Detect which cell encompasses the target text, then output its (X, Y) center coordinate. 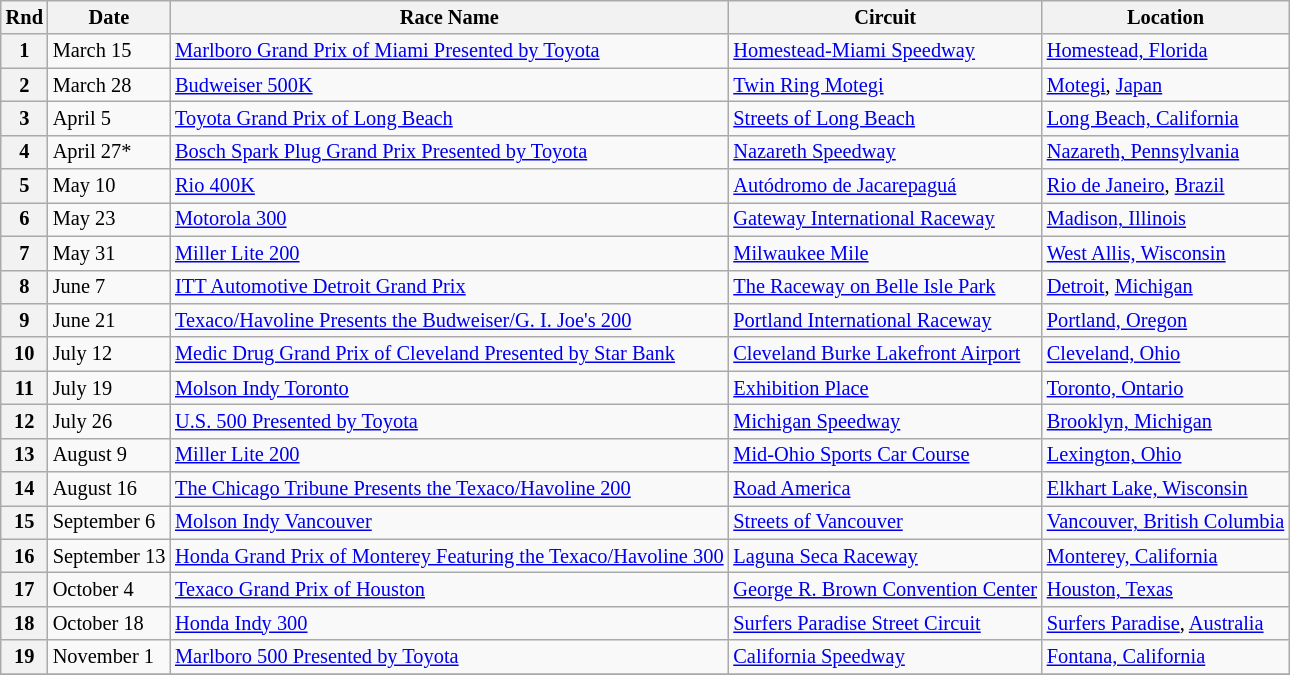
11 (24, 388)
U.S. 500 Presented by Toyota (449, 421)
5 (24, 186)
Long Beach, California (1166, 118)
October 18 (109, 623)
October 4 (109, 589)
6 (24, 219)
Medic Drug Grand Prix of Cleveland Presented by Star Bank (449, 354)
16 (24, 556)
July 26 (109, 421)
August 9 (109, 455)
March 15 (109, 51)
The Chicago Tribune Presents the Texaco/Havoline 200 (449, 489)
Honda Grand Prix of Monterey Featuring the Texaco/Havoline 300 (449, 556)
Homestead-Miami Speedway (884, 51)
Molson Indy Vancouver (449, 522)
Motegi, Japan (1166, 85)
Madison, Illinois (1166, 219)
Exhibition Place (884, 388)
Texaco/Havoline Presents the Budweiser/G. I. Joe's 200 (449, 320)
Budweiser 500K (449, 85)
9 (24, 320)
Toronto, Ontario (1166, 388)
10 (24, 354)
The Raceway on Belle Isle Park (884, 287)
Surfers Paradise, Australia (1166, 623)
September 6 (109, 522)
July 19 (109, 388)
18 (24, 623)
4 (24, 152)
Nazareth Speedway (884, 152)
7 (24, 253)
Lexington, Ohio (1166, 455)
Honda Indy 300 (449, 623)
Rio 400K (449, 186)
Bosch Spark Plug Grand Prix Presented by Toyota (449, 152)
Marlboro Grand Prix of Miami Presented by Toyota (449, 51)
Cleveland Burke Lakefront Airport (884, 354)
Streets of Long Beach (884, 118)
March 28 (109, 85)
Molson Indy Toronto (449, 388)
Motorola 300 (449, 219)
8 (24, 287)
2 (24, 85)
Houston, Texas (1166, 589)
Rio de Janeiro, Brazil (1166, 186)
Date (109, 17)
Homestead, Florida (1166, 51)
April 5 (109, 118)
Location (1166, 17)
Vancouver, British Columbia (1166, 522)
19 (24, 657)
15 (24, 522)
Road America (884, 489)
Michigan Speedway (884, 421)
May 23 (109, 219)
Portland, Oregon (1166, 320)
17 (24, 589)
12 (24, 421)
ITT Automotive Detroit Grand Prix (449, 287)
Milwaukee Mile (884, 253)
Surfers Paradise Street Circuit (884, 623)
Marlboro 500 Presented by Toyota (449, 657)
July 12 (109, 354)
Brooklyn, Michigan (1166, 421)
1 (24, 51)
September 13 (109, 556)
May 10 (109, 186)
August 16 (109, 489)
Streets of Vancouver (884, 522)
Portland International Raceway (884, 320)
Rnd (24, 17)
Race Name (449, 17)
Fontana, California (1166, 657)
Nazareth, Pennsylvania (1166, 152)
June 21 (109, 320)
June 7 (109, 287)
Twin Ring Motegi (884, 85)
May 31 (109, 253)
14 (24, 489)
Detroit, Michigan (1166, 287)
California Speedway (884, 657)
West Allis, Wisconsin (1166, 253)
Mid-Ohio Sports Car Course (884, 455)
Laguna Seca Raceway (884, 556)
3 (24, 118)
November 1 (109, 657)
Texaco Grand Prix of Houston (449, 589)
Circuit (884, 17)
Monterey, California (1166, 556)
Gateway International Raceway (884, 219)
13 (24, 455)
April 27* (109, 152)
Cleveland, Ohio (1166, 354)
Elkhart Lake, Wisconsin (1166, 489)
George R. Brown Convention Center (884, 589)
Autódromo de Jacarepaguá (884, 186)
Toyota Grand Prix of Long Beach (449, 118)
